Search for the cell housing the specified text and yield its [x, y] center coordinate. 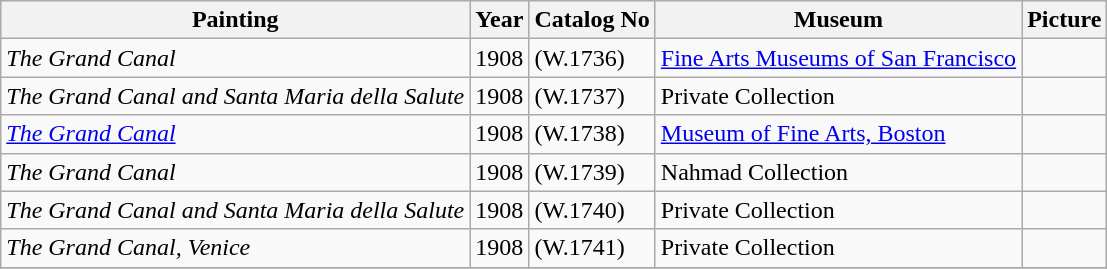
The Grand Canal, Venice [236, 248]
(W.1741) [592, 248]
Nahmad Collection [838, 172]
Picture [1064, 20]
(W.1737) [592, 96]
(W.1740) [592, 210]
Museum [838, 20]
(W.1738) [592, 134]
Year [500, 20]
(W.1736) [592, 58]
Fine Arts Museums of San Francisco [838, 58]
(W.1739) [592, 172]
Catalog No [592, 20]
Painting [236, 20]
Museum of Fine Arts, Boston [838, 134]
